Return (x, y) of the center of cell containing provided text 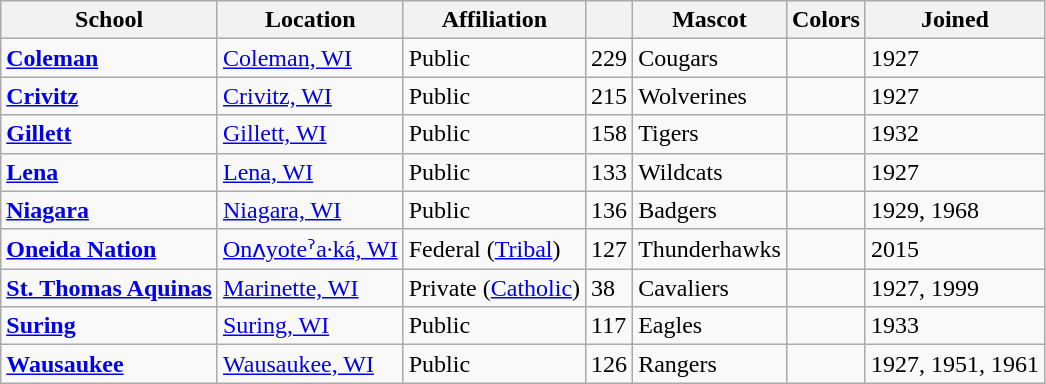
Private (Catholic) (494, 288)
2015 (954, 249)
Wildcats (710, 172)
136 (610, 210)
Location (310, 20)
Oneida Nation (110, 249)
Badgers (710, 210)
Rangers (710, 364)
1927, 1951, 1961 (954, 364)
Colors (826, 20)
1927, 1999 (954, 288)
Wausaukee (110, 364)
Suring (110, 326)
Marinette, WI (310, 288)
Eagles (710, 326)
Joined (954, 20)
Cavaliers (710, 288)
Crivitz (110, 96)
Thunderhawks (710, 249)
1933 (954, 326)
Cougars (710, 58)
1932 (954, 134)
229 (610, 58)
Coleman, WI (310, 58)
215 (610, 96)
127 (610, 249)
Crivitz, WI (310, 96)
Affiliation (494, 20)
Wausaukee, WI (310, 364)
Mascot (710, 20)
1929, 1968 (954, 210)
School (110, 20)
Lena (110, 172)
Federal (Tribal) (494, 249)
Tigers (710, 134)
117 (610, 326)
Suring, WI (310, 326)
Coleman (110, 58)
Niagara (110, 210)
38 (610, 288)
Wolverines (710, 96)
133 (610, 172)
Onʌyoteˀa·ká, WI (310, 249)
158 (610, 134)
Gillett (110, 134)
126 (610, 364)
Gillett, WI (310, 134)
Niagara, WI (310, 210)
St. Thomas Aquinas (110, 288)
Lena, WI (310, 172)
